Search for the cell housing the specified text and yield its [X, Y] center coordinate. 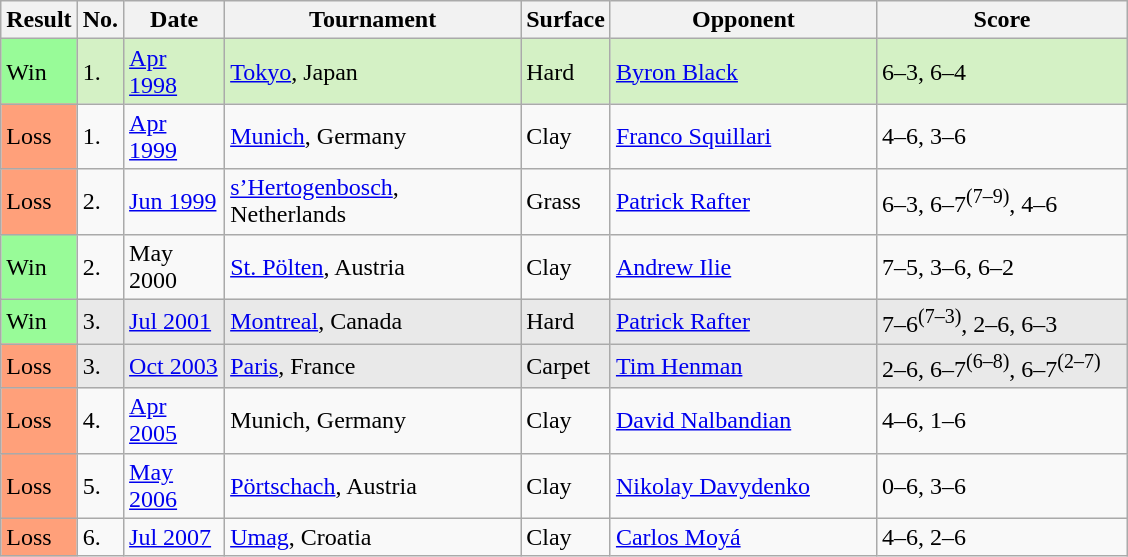
Paris, France [373, 366]
Montreal, Canada [373, 322]
Nikolay Davydenko [743, 486]
7–6(7–3), 2–6, 6–3 [1002, 322]
4–6, 3–6 [1002, 136]
No. [100, 20]
Byron Black [743, 72]
Date [174, 20]
Jul 2007 [174, 537]
Opponent [743, 20]
6–3, 6–4 [1002, 72]
May 2000 [174, 266]
Carpet [566, 366]
2–6, 6–7(6–8), 6–7(2–7) [1002, 366]
Tokyo, Japan [373, 72]
St. Pölten, Austria [373, 266]
Franco Squillari [743, 136]
Result [39, 20]
5. [100, 486]
Surface [566, 20]
Jul 2001 [174, 322]
Pörtschach, Austria [373, 486]
s’Hertogenbosch, Netherlands [373, 202]
Andrew Ilie [743, 266]
May 2006 [174, 486]
Grass [566, 202]
4. [100, 420]
Apr 2005 [174, 420]
Umag, Croatia [373, 537]
Oct 2003 [174, 366]
4–6, 1–6 [1002, 420]
Tim Henman [743, 366]
David Nalbandian [743, 420]
4–6, 2–6 [1002, 537]
7–5, 3–6, 6–2 [1002, 266]
Apr 1999 [174, 136]
Tournament [373, 20]
6. [100, 537]
Jun 1999 [174, 202]
0–6, 3–6 [1002, 486]
Score [1002, 20]
Carlos Moyá [743, 537]
6–3, 6–7(7–9), 4–6 [1002, 202]
Apr 1998 [174, 72]
